Output the (X, Y) coordinate of the center of the cell containing the given text.  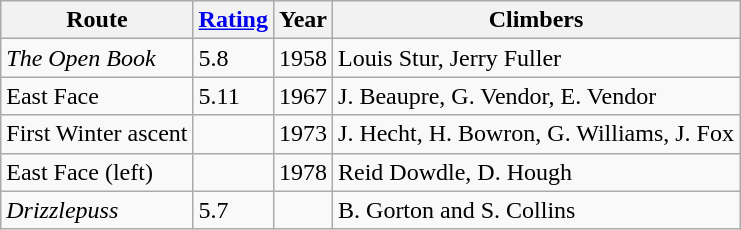
East Face (left) (97, 172)
East Face (97, 96)
5.8 (233, 58)
Year (302, 20)
B. Gorton and S. Collins (536, 210)
1967 (302, 96)
J. Hecht, H. Bowron, G. Williams, J. Fox (536, 134)
Louis Stur, Jerry Fuller (536, 58)
Rating (233, 20)
J. Beaupre, G. Vendor, E. Vendor (536, 96)
Route (97, 20)
1973 (302, 134)
5.7 (233, 210)
Climbers (536, 20)
Reid Dowdle, D. Hough (536, 172)
1978 (302, 172)
5.11 (233, 96)
First Winter ascent (97, 134)
1958 (302, 58)
The Open Book (97, 58)
Drizzlepuss (97, 210)
